Scan for the cell matching the given text and deliver its [x, y] coordinate at center. 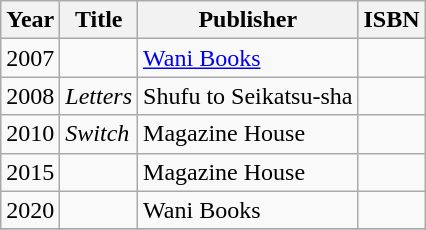
Letters [99, 96]
2015 [30, 172]
2007 [30, 58]
2010 [30, 134]
Title [99, 20]
Year [30, 20]
Publisher [248, 20]
Switch [99, 134]
ISBN [392, 20]
2008 [30, 96]
2020 [30, 210]
Shufu to Seikatsu-sha [248, 96]
